Find where the given text appears and provide that cell's center as [X, Y] coordinate. 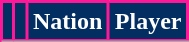
Nation [68, 22]
Player [148, 22]
